Provide the (x, y) coordinate of the cell's center where the given text is located.  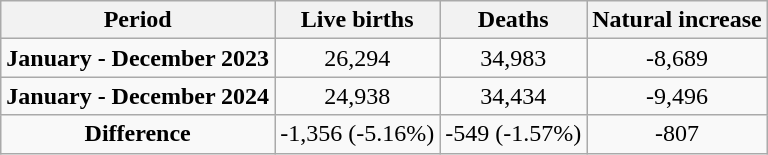
January - December 2023 (138, 58)
Deaths (514, 20)
24,938 (358, 96)
34,983 (514, 58)
-807 (678, 134)
Live births (358, 20)
Natural increase (678, 20)
-1,356 (-5.16%) (358, 134)
34,434 (514, 96)
26,294 (358, 58)
Period (138, 20)
Difference (138, 134)
-549 (-1.57%) (514, 134)
-9,496 (678, 96)
January - December 2024 (138, 96)
-8,689 (678, 58)
